Pinpoint the cell where the given text exists, returning its [x, y] midpoint coordinate. 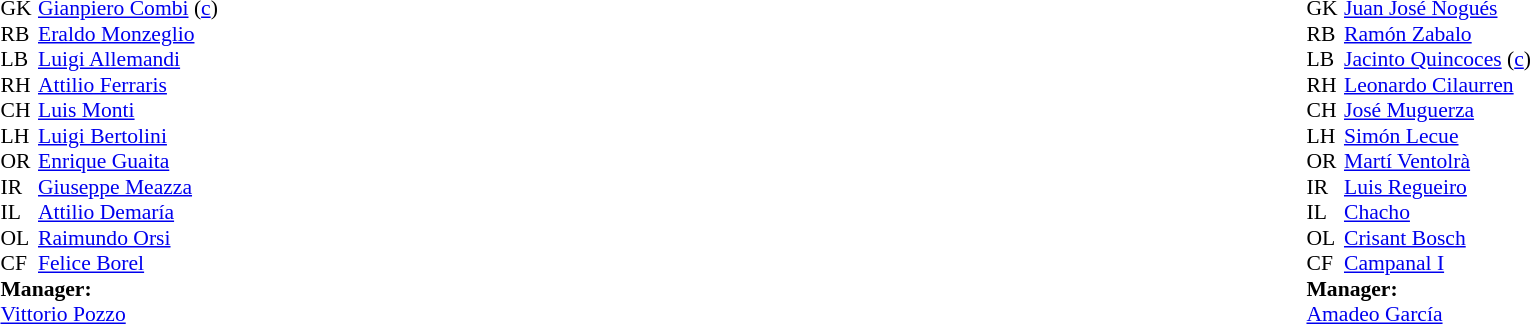
Luigi Bertolini [128, 136]
Felice Borel [128, 263]
Manager: [108, 289]
Luigi Allemandi [128, 59]
Attilio Ferraris [128, 85]
Attilio Demaría [128, 213]
Eraldo Monzeglio [128, 34]
Luis Monti [128, 111]
Raimundo Orsi [128, 238]
Enrique Guaita [128, 161]
Giuseppe Meazza [128, 187]
